Locate the cell with the specified text and output its [x, y] center coordinate. 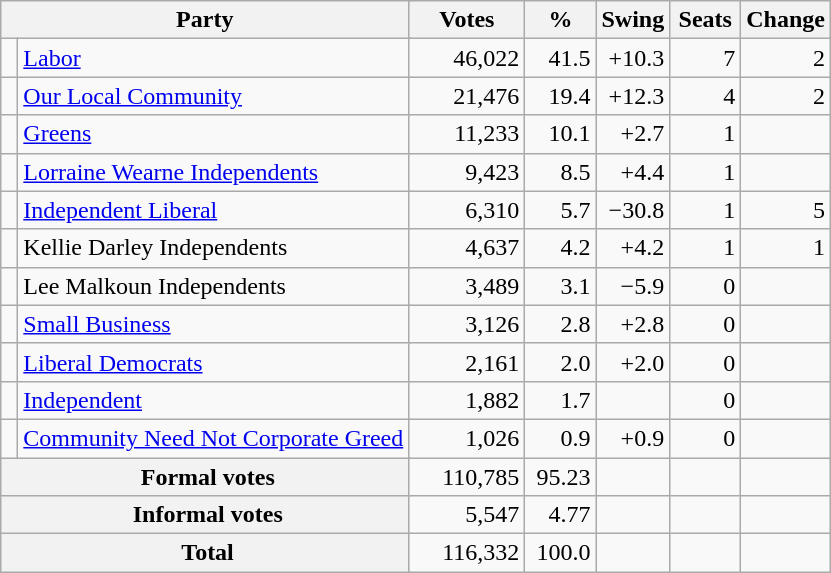
3,126 [467, 324]
Lee Malkoun Independents [214, 286]
6,310 [467, 210]
5.7 [560, 210]
+10.3 [633, 58]
Our Local Community [214, 96]
100.0 [560, 553]
Small Business [214, 324]
Votes [467, 20]
Change [786, 20]
+2.0 [633, 362]
+12.3 [633, 96]
+4.4 [633, 172]
8.5 [560, 172]
Party [205, 20]
+2.8 [633, 324]
0.9 [560, 438]
Informal votes [205, 515]
Lorraine Wearne Independents [214, 172]
−5.9 [633, 286]
Kellie Darley Independents [214, 248]
5 [786, 210]
+2.7 [633, 134]
Independent [214, 400]
Seats [706, 20]
+4.2 [633, 248]
Greens [214, 134]
46,022 [467, 58]
Swing [633, 20]
% [560, 20]
4 [706, 96]
3,489 [467, 286]
4.2 [560, 248]
9,423 [467, 172]
Labor [214, 58]
5,547 [467, 515]
1.7 [560, 400]
41.5 [560, 58]
+0.9 [633, 438]
116,332 [467, 553]
3.1 [560, 286]
2.8 [560, 324]
19.4 [560, 96]
4,637 [467, 248]
Total [205, 553]
2.0 [560, 362]
Independent Liberal [214, 210]
10.1 [560, 134]
−30.8 [633, 210]
110,785 [467, 477]
95.23 [560, 477]
21,476 [467, 96]
Liberal Democrats [214, 362]
4.77 [560, 515]
Community Need Not Corporate Greed [214, 438]
1,026 [467, 438]
11,233 [467, 134]
2,161 [467, 362]
Formal votes [205, 477]
7 [706, 58]
1,882 [467, 400]
